Scan for the cell matching the given text and deliver its [x, y] coordinate at center. 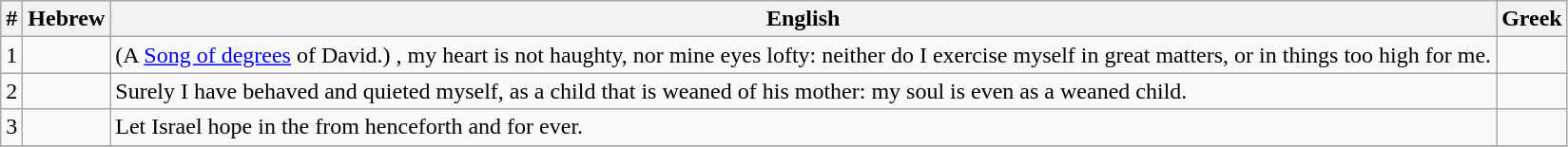
1 [11, 55]
3 [11, 127]
Greek [1533, 19]
Let Israel hope in the from henceforth and for ever. [803, 127]
# [11, 19]
Hebrew [67, 19]
Surely I have behaved and quieted myself, as a child that is weaned of his mother: my soul is even as a weaned child. [803, 91]
English [803, 19]
2 [11, 91]
